Return [x, y] of the center of cell containing provided text 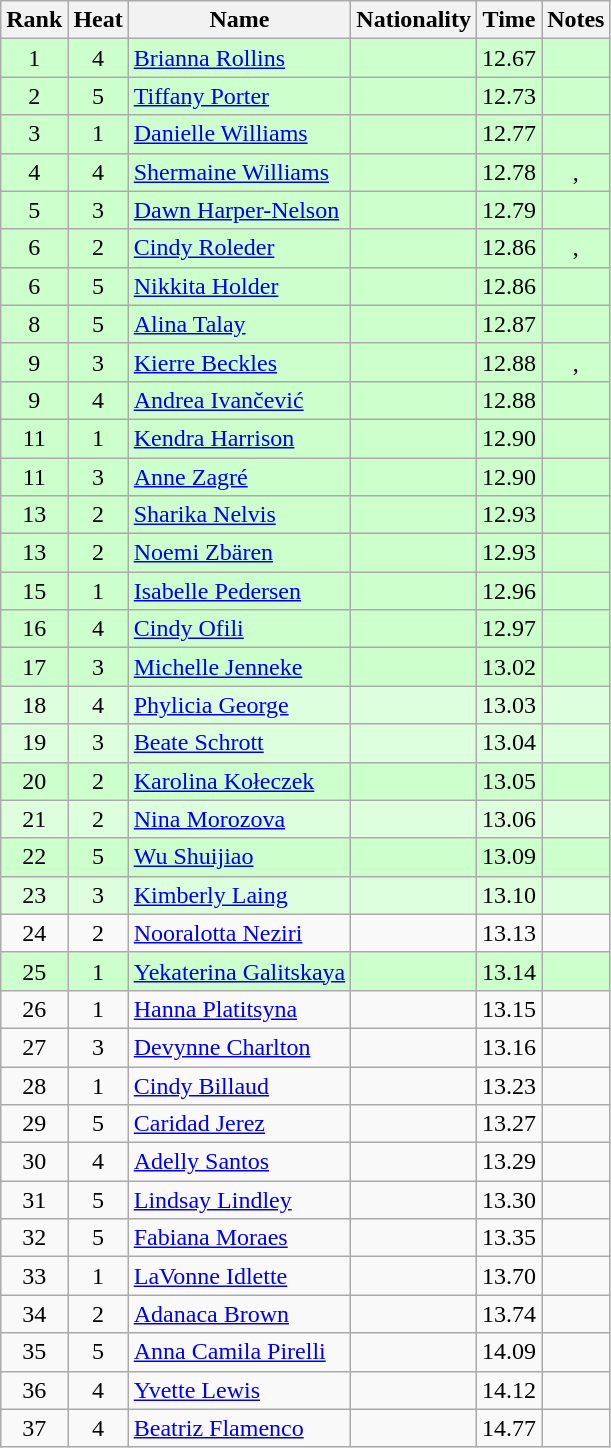
33 [34, 1276]
12.97 [510, 629]
16 [34, 629]
Dawn Harper-Nelson [240, 210]
Alina Talay [240, 324]
12.67 [510, 58]
Anna Camila Pirelli [240, 1352]
Adelly Santos [240, 1162]
23 [34, 895]
Time [510, 20]
Noemi Zbären [240, 553]
21 [34, 819]
Sharika Nelvis [240, 515]
30 [34, 1162]
Cindy Roleder [240, 248]
Caridad Jerez [240, 1124]
12.79 [510, 210]
Shermaine Williams [240, 172]
Beate Schrott [240, 743]
17 [34, 667]
35 [34, 1352]
Isabelle Pedersen [240, 591]
13.23 [510, 1085]
13.15 [510, 1009]
Hanna Platitsyna [240, 1009]
Devynne Charlton [240, 1047]
12.96 [510, 591]
Brianna Rollins [240, 58]
13.10 [510, 895]
Fabiana Moraes [240, 1238]
Cindy Billaud [240, 1085]
12.73 [510, 96]
13.03 [510, 705]
Kimberly Laing [240, 895]
Nina Morozova [240, 819]
Phylicia George [240, 705]
12.77 [510, 134]
LaVonne Idlette [240, 1276]
13.09 [510, 857]
28 [34, 1085]
13.06 [510, 819]
31 [34, 1200]
14.77 [510, 1428]
13.35 [510, 1238]
Nooralotta Neziri [240, 933]
26 [34, 1009]
29 [34, 1124]
13.02 [510, 667]
Kendra Harrison [240, 438]
13.05 [510, 781]
Andrea Ivančević [240, 400]
Yvette Lewis [240, 1390]
37 [34, 1428]
32 [34, 1238]
Heat [98, 20]
14.12 [510, 1390]
19 [34, 743]
Kierre Beckles [240, 362]
Anne Zagré [240, 477]
18 [34, 705]
13.14 [510, 971]
12.87 [510, 324]
15 [34, 591]
13.30 [510, 1200]
13.27 [510, 1124]
Karolina Kołeczek [240, 781]
Lindsay Lindley [240, 1200]
24 [34, 933]
8 [34, 324]
Adanaca Brown [240, 1314]
Cindy Ofili [240, 629]
20 [34, 781]
13.29 [510, 1162]
13.70 [510, 1276]
13.04 [510, 743]
Name [240, 20]
14.09 [510, 1352]
Yekaterina Galitskaya [240, 971]
Notes [576, 20]
12.78 [510, 172]
Nationality [414, 20]
Nikkita Holder [240, 286]
Tiffany Porter [240, 96]
27 [34, 1047]
Rank [34, 20]
Michelle Jenneke [240, 667]
13.13 [510, 933]
25 [34, 971]
34 [34, 1314]
13.16 [510, 1047]
Wu Shuijiao [240, 857]
36 [34, 1390]
22 [34, 857]
Danielle Williams [240, 134]
Beatriz Flamenco [240, 1428]
13.74 [510, 1314]
